Pinpoint the cell where the given text exists, returning its [x, y] midpoint coordinate. 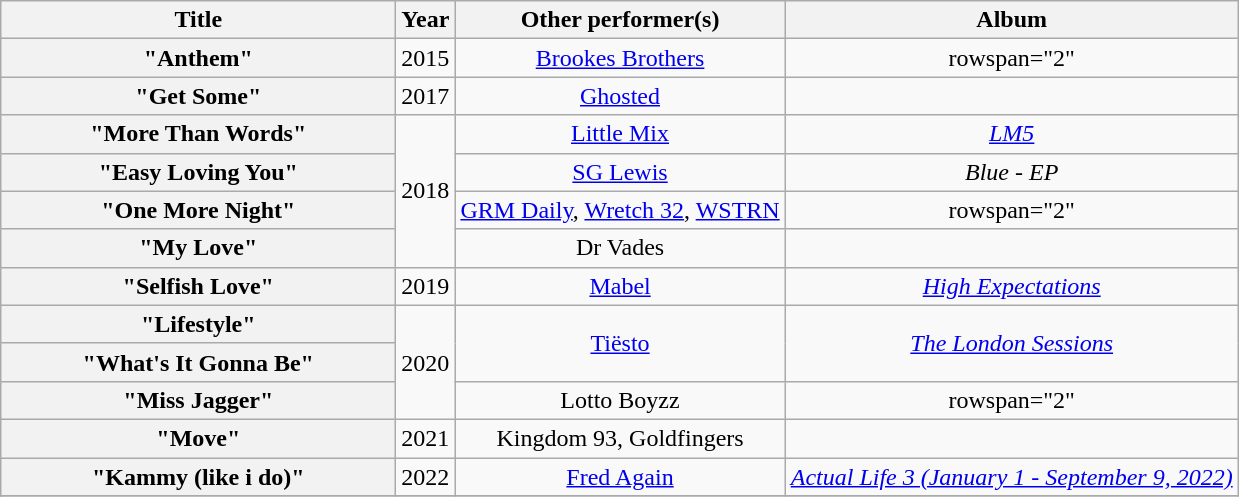
Brookes Brothers [620, 58]
Actual Life 3 (January 1 - September 9, 2022) [1012, 477]
Blue - EP [1012, 172]
2019 [426, 286]
GRM Daily, Wretch 32, WSTRN [620, 210]
Fred Again [620, 477]
Mabel [620, 286]
"Easy Loving You" [198, 172]
Lotto Boyzz [620, 400]
2022 [426, 477]
Dr Vades [620, 248]
"Anthem" [198, 58]
"Miss Jagger" [198, 400]
"One More Night" [198, 210]
Ghosted [620, 96]
LM5 [1012, 134]
Album [1012, 20]
"Move" [198, 438]
Little Mix [620, 134]
2020 [426, 362]
"Get Some" [198, 96]
2021 [426, 438]
SG Lewis [620, 172]
The London Sessions [1012, 343]
Other performer(s) [620, 20]
2017 [426, 96]
"My Love" [198, 248]
"What's It Gonna Be" [198, 362]
"Lifestyle" [198, 324]
Year [426, 20]
High Expectations [1012, 286]
2018 [426, 191]
"More Than Words" [198, 134]
"Selfish Love" [198, 286]
Kingdom 93, Goldfingers [620, 438]
2015 [426, 58]
Title [198, 20]
"Kammy (like i do)" [198, 477]
Tiësto [620, 343]
